Pinpoint the cell where the given text exists, returning its (x, y) midpoint coordinate. 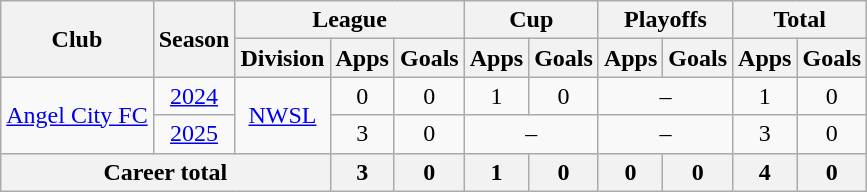
Club (77, 39)
2025 (194, 134)
Division (282, 58)
Total (800, 20)
NWSL (282, 115)
4 (765, 172)
Cup (531, 20)
Playoffs (665, 20)
Angel City FC (77, 115)
League (350, 20)
Season (194, 39)
Career total (166, 172)
2024 (194, 96)
